From the cell containing the given text, extract its center point as [x, y] coordinate. 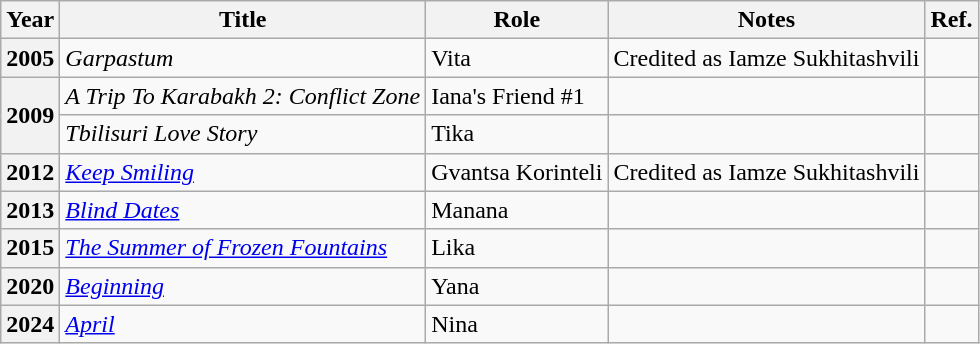
Yana [517, 286]
2020 [30, 286]
Vita [517, 58]
2009 [30, 115]
Beginning [243, 286]
2015 [30, 248]
Garpastum [243, 58]
2024 [30, 324]
Title [243, 20]
Ref. [952, 20]
Notes [766, 20]
2005 [30, 58]
Tika [517, 134]
A Trip To Karabakh 2: Conflict Zone [243, 96]
2013 [30, 210]
Iana's Friend #1 [517, 96]
Manana [517, 210]
Lika [517, 248]
Year [30, 20]
The Summer of Frozen Fountains [243, 248]
Gvantsa Korinteli [517, 172]
April [243, 324]
2012 [30, 172]
Keep Smiling [243, 172]
Blind Dates [243, 210]
Role [517, 20]
Tbilisuri Love Story [243, 134]
Nina [517, 324]
